Find where the given text appears and provide that cell's center as (x, y) coordinate. 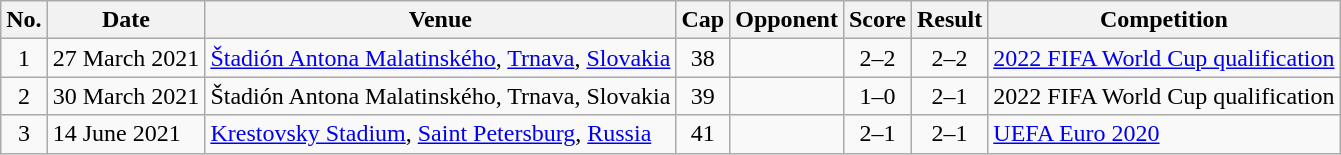
Date (126, 20)
30 March 2021 (126, 96)
38 (703, 58)
2 (24, 96)
39 (703, 96)
UEFA Euro 2020 (1164, 134)
Competition (1164, 20)
Result (949, 20)
Score (877, 20)
No. (24, 20)
Opponent (787, 20)
3 (24, 134)
Venue (440, 20)
1 (24, 58)
14 June 2021 (126, 134)
Cap (703, 20)
27 March 2021 (126, 58)
41 (703, 134)
1–0 (877, 96)
Krestovsky Stadium, Saint Petersburg, Russia (440, 134)
